Identify which cell holds the provided text, then report its [X, Y] central coordinate. 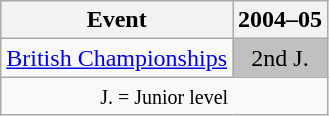
2004–05 [280, 20]
British Championships [117, 58]
2nd J. [280, 58]
Event [117, 20]
J. = Junior level [164, 96]
